Determine the (x, y) coordinate at the center of the cell enclosing the given text.  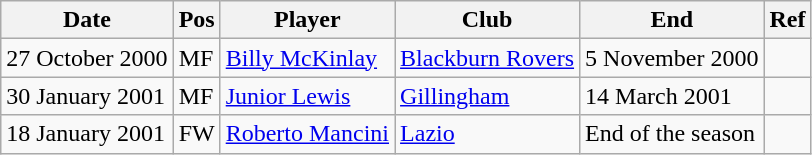
Roberto Mancini (307, 134)
Gillingham (488, 96)
14 March 2001 (672, 96)
End (672, 20)
FW (196, 134)
Player (307, 20)
Pos (196, 20)
18 January 2001 (87, 134)
5 November 2000 (672, 58)
30 January 2001 (87, 96)
Date (87, 20)
Lazio (488, 134)
Junior Lewis (307, 96)
Blackburn Rovers (488, 58)
Billy McKinlay (307, 58)
Club (488, 20)
27 October 2000 (87, 58)
End of the season (672, 134)
Ref (788, 20)
